Detect which cell encompasses the target text, then output its (x, y) center coordinate. 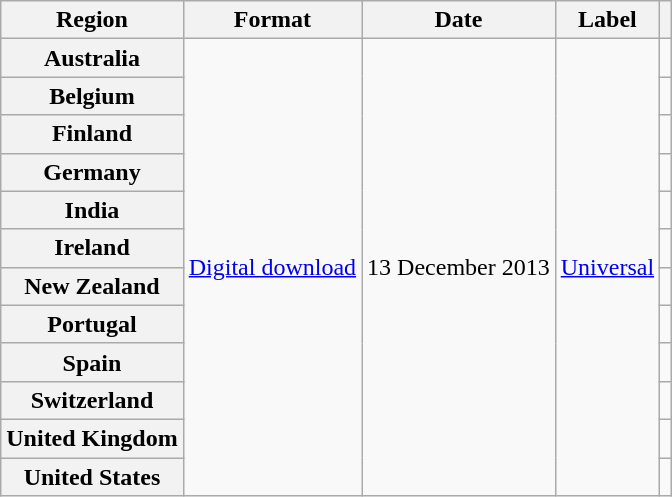
Region (92, 20)
Finland (92, 134)
India (92, 210)
Format (272, 20)
Australia (92, 58)
Label (607, 20)
13 December 2013 (459, 268)
Germany (92, 172)
Digital download (272, 268)
United States (92, 477)
Switzerland (92, 400)
Spain (92, 362)
Ireland (92, 248)
Belgium (92, 96)
Universal (607, 268)
United Kingdom (92, 438)
Date (459, 20)
New Zealand (92, 286)
Portugal (92, 324)
